Extract the [x, y] coordinate from the center of the cell holding the provided text.  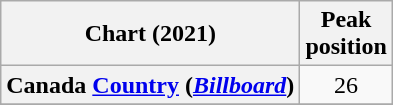
26 [346, 85]
Chart (2021) [150, 34]
Canada Country (Billboard) [150, 85]
Peak position [346, 34]
